Identify which cell holds the provided text, then report its [X, Y] central coordinate. 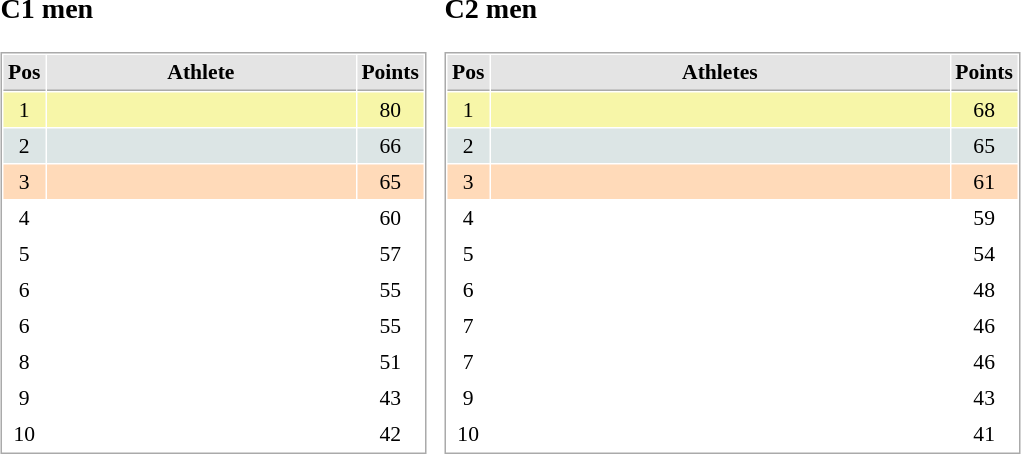
57 [390, 254]
61 [984, 182]
60 [390, 218]
59 [984, 218]
51 [390, 362]
66 [390, 146]
8 [24, 362]
68 [984, 110]
Athletes [720, 74]
48 [984, 290]
41 [984, 434]
80 [390, 110]
42 [390, 434]
54 [984, 254]
Athlete [200, 74]
